Search for the cell housing the specified text and yield its [x, y] center coordinate. 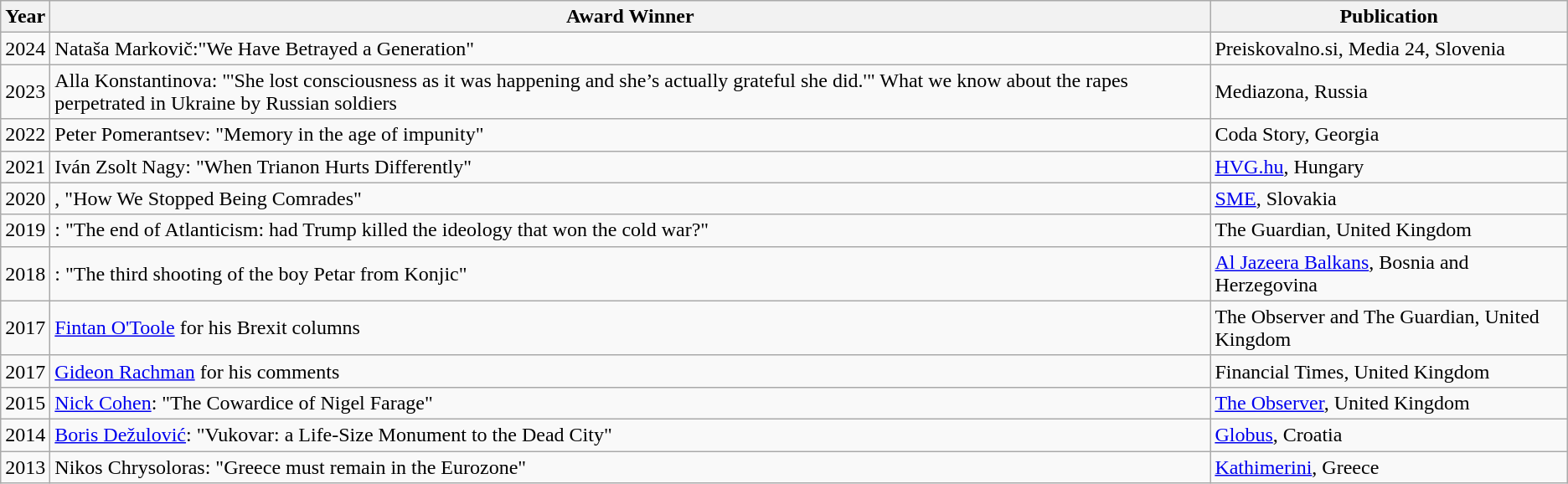
Publication [1389, 17]
Nick Cohen: "The Cowardice of Nigel Farage" [630, 403]
2014 [25, 435]
2015 [25, 403]
The Guardian, United Kingdom [1389, 230]
Preiskovalno.si, Media 24, Slovenia [1389, 49]
2024 [25, 49]
: "The third shooting of the boy Petar from Konjic" [630, 273]
Peter Pomerantsev: "Memory in the age of impunity" [630, 135]
The Observer, United Kingdom [1389, 403]
Boris Dežulović: "Vukovar: a Life-Size Monument to the Dead City" [630, 435]
Al Jazeera Balkans, Bosnia and Herzegovina [1389, 273]
Gideon Rachman for his comments [630, 371]
Nikos Chrysoloras: "Greece must remain in the Eurozone" [630, 466]
2021 [25, 167]
Globus, Croatia [1389, 435]
2018 [25, 273]
Award Winner [630, 17]
2020 [25, 198]
Mediazona, Russia [1389, 92]
SME, Slovakia [1389, 198]
Kathimerini, Greece [1389, 466]
Financial Times, United Kingdom [1389, 371]
The Observer and The Guardian, United Kingdom [1389, 328]
: "The end of Atlanticism: had Trump killed the ideology that won the cold war?" [630, 230]
Nataša Markovič:"We Have Betrayed a Generation" [630, 49]
Fintan O'Toole for his Brexit columns [630, 328]
2019 [25, 230]
Iván Zsolt Nagy: "When Trianon Hurts Differently" [630, 167]
HVG.hu, Hungary [1389, 167]
, "How We Stopped Being Comrades" [630, 198]
2023 [25, 92]
2013 [25, 466]
Coda Story, Georgia [1389, 135]
2022 [25, 135]
Year [25, 17]
